Extract the [X, Y] coordinate from the center of the cell holding the provided text.  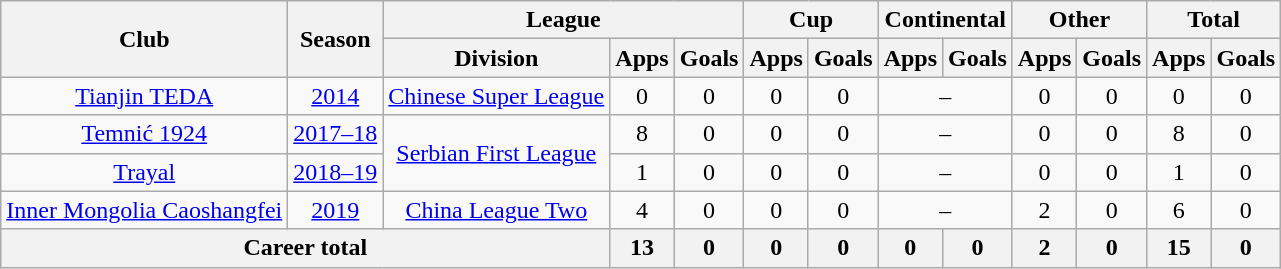
4 [642, 210]
2017–18 [336, 134]
Other [1079, 20]
Cup [811, 20]
6 [1179, 210]
2019 [336, 210]
Trayal [144, 172]
Club [144, 39]
China League Two [496, 210]
2014 [336, 96]
Temnić 1924 [144, 134]
Total [1214, 20]
Season [336, 39]
Serbian First League [496, 153]
Division [496, 58]
Continental [945, 20]
Career total [306, 248]
15 [1179, 248]
2018–19 [336, 172]
League [564, 20]
Inner Mongolia Caoshangfei [144, 210]
Tianjin TEDA [144, 96]
13 [642, 248]
Chinese Super League [496, 96]
